Pinpoint the cell where the given text exists, returning its [x, y] midpoint coordinate. 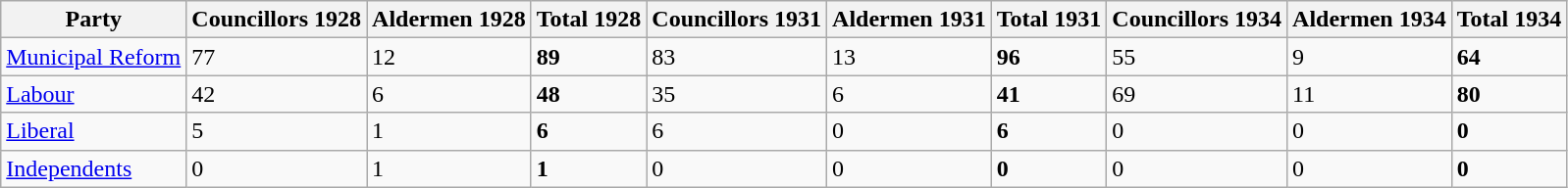
Total 1934 [1509, 20]
89 [589, 57]
Councillors 1928 [277, 20]
Councillors 1934 [1197, 20]
Independents [94, 168]
Liberal [94, 131]
Aldermen 1934 [1370, 20]
11 [1370, 94]
12 [449, 57]
Councillors 1931 [737, 20]
69 [1197, 94]
Aldermen 1931 [910, 20]
48 [589, 94]
42 [277, 94]
Party [94, 20]
41 [1049, 94]
Municipal Reform [94, 57]
5 [277, 131]
80 [1509, 94]
83 [737, 57]
55 [1197, 57]
9 [1370, 57]
35 [737, 94]
Aldermen 1928 [449, 20]
64 [1509, 57]
Total 1931 [1049, 20]
96 [1049, 57]
Total 1928 [589, 20]
Labour [94, 94]
77 [277, 57]
13 [910, 57]
